Extract the (X, Y) coordinate from the center of the cell holding the provided text.  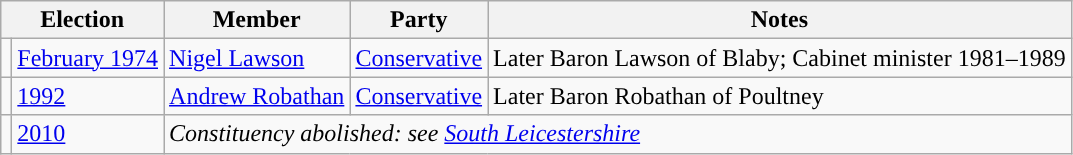
Later Baron Lawson of Blaby; Cabinet minister 1981–1989 (780, 58)
Member (257, 20)
Andrew Robathan (257, 96)
1992 (88, 96)
Party (419, 20)
Later Baron Robathan of Poultney (780, 96)
2010 (88, 134)
February 1974 (88, 58)
Notes (780, 20)
Constituency abolished: see South Leicestershire (618, 134)
Election (82, 20)
Nigel Lawson (257, 58)
